For the text-containing cell, return its midpoint in [x, y] coordinate format. 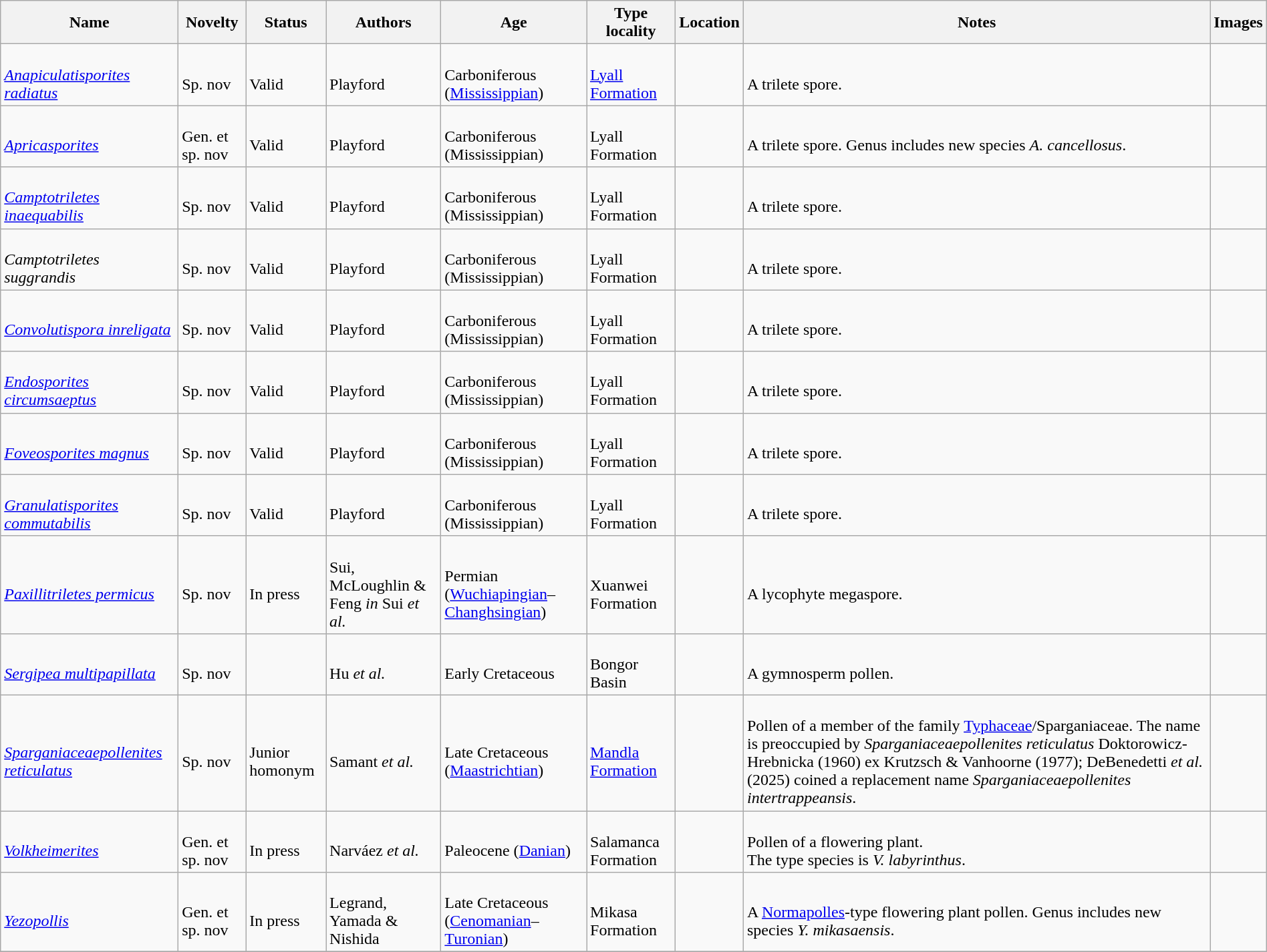
Xuanwei Formation [631, 585]
Paleocene (Danian) [514, 842]
A Normapolles-type flowering plant pollen. Genus includes new species Y. mikasaensis. [976, 913]
Mandla Formation [631, 752]
Mikasa Formation [631, 913]
Foveosporites magnus [90, 444]
Samant et al. [384, 752]
Sergipea multipapillata [90, 664]
Salamanca Formation [631, 842]
A trilete spore. Genus includes new species A. cancellosus. [976, 136]
Legrand, Yamada & Nishida [384, 913]
Apricasporites [90, 136]
Permian (Wuchiapingian–Changhsingian) [514, 585]
Late Cretaceous (Cenomanian–Turonian) [514, 913]
Novelty [213, 23]
Authors [384, 23]
Status [286, 23]
Junior homonym [286, 752]
Notes [976, 23]
Narváez et al. [384, 842]
Yezopollis [90, 913]
A lycophyte megaspore. [976, 585]
Images [1239, 23]
Name [90, 23]
Hu et al. [384, 664]
Anapiculatisporites radiatus [90, 75]
Age [514, 23]
Endosporites circumsaeptus [90, 382]
Paxillitriletes permicus [90, 585]
Camptotriletes inaequabilis [90, 198]
A gymnosperm pollen. [976, 664]
Pollen of a flowering plant. The type species is V. labyrinthus. [976, 842]
Type locality [631, 23]
Camptotriletes suggrandis [90, 259]
Sparganiaceaepollenites reticulatus [90, 752]
Sui, McLoughlin & Feng in Sui et al. [384, 585]
Bongor Basin [631, 664]
Convolutispora inreligata [90, 321]
Late Cretaceous (Maastrichtian) [514, 752]
Early Cretaceous [514, 664]
Granulatisporites commutabilis [90, 505]
Location [710, 23]
Volkheimerites [90, 842]
